Extract the (X, Y) coordinate from the center of the cell holding the provided text.  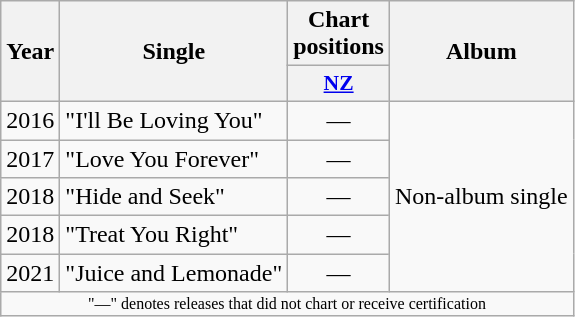
"Hide and Seek" (174, 197)
"Treat You Right" (174, 235)
Year (30, 52)
2021 (30, 273)
Non-album single (481, 196)
2016 (30, 120)
Chart positions (339, 34)
Single (174, 52)
"—" denotes releases that did not chart or receive certification (287, 304)
"I'll Be Loving You" (174, 120)
Album (481, 52)
NZ (339, 84)
"Juice and Lemonade" (174, 273)
"Love You Forever" (174, 159)
2017 (30, 159)
